Extract the (x, y) coordinate from the center of the cell holding the provided text.  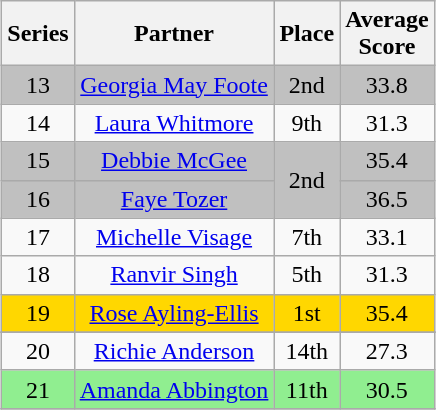
15 (38, 161)
AverageScore (388, 34)
20 (38, 351)
14 (38, 123)
30.5 (388, 389)
9th (307, 123)
Debbie McGee (174, 161)
27.3 (388, 351)
Laura Whitmore (174, 123)
Partner (174, 34)
Amanda Abbington (174, 389)
Place (307, 34)
Richie Anderson (174, 351)
1st (307, 313)
33.1 (388, 237)
19 (38, 313)
5th (307, 275)
Series (38, 34)
13 (38, 85)
Faye Tozer (174, 199)
Georgia May Foote (174, 85)
Rose Ayling-Ellis (174, 313)
14th (307, 351)
18 (38, 275)
21 (38, 389)
16 (38, 199)
11th (307, 389)
17 (38, 237)
33.8 (388, 85)
7th (307, 237)
Michelle Visage (174, 237)
Ranvir Singh (174, 275)
36.5 (388, 199)
